From the cell containing the given text, extract its center point as [X, Y] coordinate. 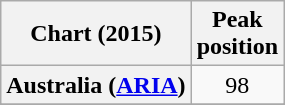
Peakposition [237, 34]
Australia (ARIA) [96, 85]
Chart (2015) [96, 34]
98 [237, 85]
